Detect which cell encompasses the target text, then output its (X, Y) center coordinate. 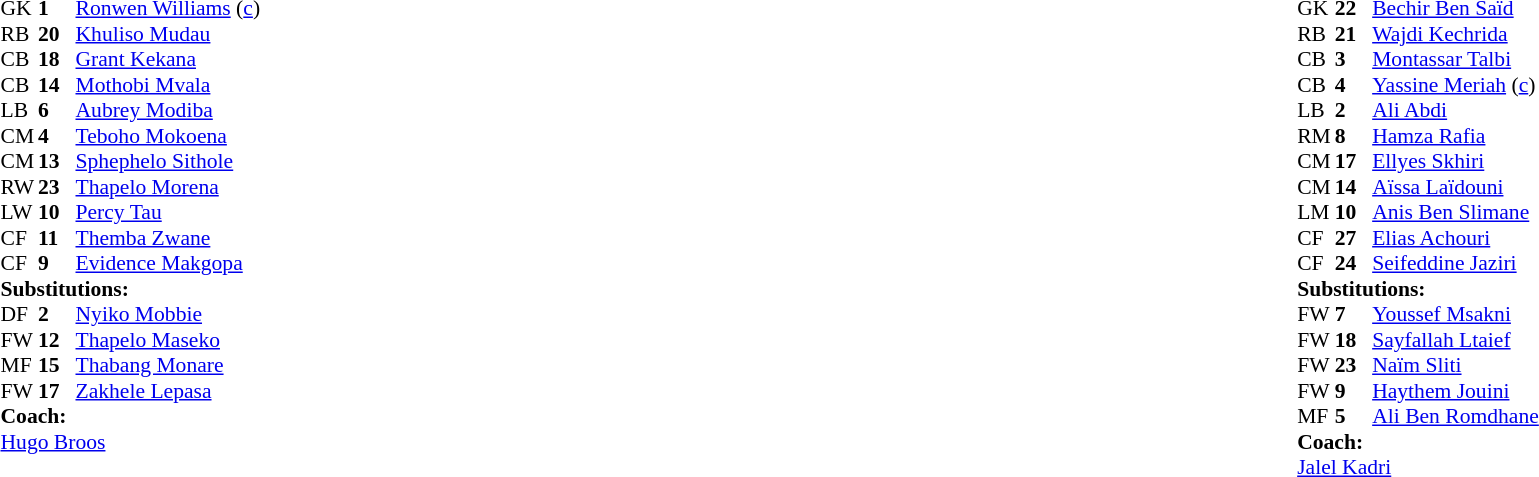
DF (19, 315)
Youssef Msakni (1456, 315)
Thapelo Morena (168, 187)
12 (57, 340)
Evidence Makgopa (168, 263)
Elias Achouri (1456, 238)
Yassine Meriah (c) (1456, 85)
Themba Zwane (168, 238)
20 (57, 34)
RW (19, 187)
Ellyes Skhiri (1456, 161)
Zakhele Lepasa (168, 391)
5 (1354, 417)
Thabang Monare (168, 365)
Nyiko Mobbie (168, 315)
Montassar Talbi (1456, 59)
Haythem Jouini (1456, 391)
Naïm Sliti (1456, 365)
Ali Ben Romdhane (1456, 417)
Ali Abdi (1456, 111)
Grant Kekana (168, 59)
Anis Ben Slimane (1456, 213)
Hamza Rafia (1456, 136)
LW (19, 213)
Mothobi Mvala (168, 85)
8 (1354, 136)
11 (57, 238)
Sayfallah Ltaief (1456, 340)
6 (57, 111)
3 (1354, 59)
7 (1354, 315)
Aubrey Modiba (168, 111)
LM (1316, 213)
RM (1316, 136)
13 (57, 161)
Seifeddine Jaziri (1456, 263)
27 (1354, 238)
Sphephelo Sithole (168, 161)
Thapelo Maseko (168, 340)
24 (1354, 263)
21 (1354, 34)
Aïssa Laïdouni (1456, 187)
15 (57, 365)
Wajdi Kechrida (1456, 34)
Percy Tau (168, 213)
Hugo Broos (130, 442)
Teboho Mokoena (168, 136)
Khuliso Mudau (168, 34)
